Capture the cell that displays the provided text and extract its (x, y) central coordinate. 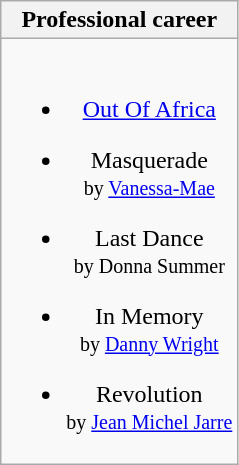
Professional career (120, 20)
Out Of AfricaMasquerade by Vanessa-Mae Last Dance by Donna Summer In Memory by Danny Wright Revolution by Jean Michel Jarre (120, 252)
